Return [X, Y] of the center of cell containing provided text 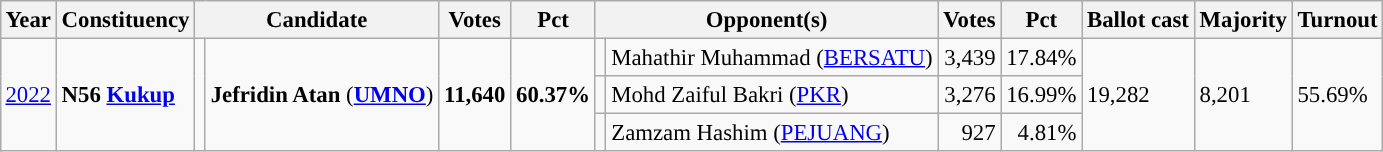
Jefridin Atan (UMNO) [322, 94]
16.99% [1042, 95]
4.81% [1042, 133]
Zamzam Hashim (PEJUANG) [772, 133]
Candidate [317, 20]
3,276 [970, 95]
927 [970, 133]
Opponent(s) [766, 20]
Ballot cast [1138, 20]
Mahathir Muhammad (BERSATU) [772, 57]
60.37% [554, 94]
11,640 [475, 94]
17.84% [1042, 57]
Year [28, 20]
8,201 [1243, 94]
2022 [28, 94]
55.69% [1338, 94]
3,439 [970, 57]
Mohd Zaiful Bakri (PKR) [772, 95]
19,282 [1138, 94]
Majority [1243, 20]
N56 Kukup [125, 94]
Turnout [1338, 20]
Constituency [125, 20]
